From the cell containing the given text, extract its center point as [X, Y] coordinate. 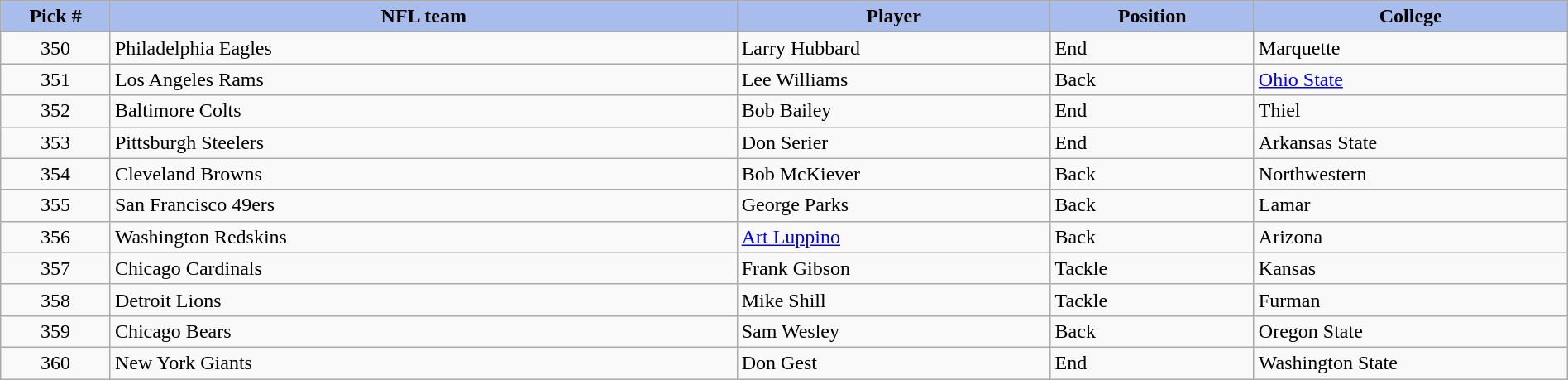
350 [56, 48]
Pittsburgh Steelers [423, 142]
Art Luppino [893, 237]
Player [893, 17]
George Parks [893, 205]
360 [56, 363]
Don Gest [893, 363]
Mike Shill [893, 300]
353 [56, 142]
Northwestern [1411, 174]
354 [56, 174]
Washington Redskins [423, 237]
Lee Williams [893, 79]
Pick # [56, 17]
355 [56, 205]
351 [56, 79]
356 [56, 237]
Chicago Bears [423, 331]
San Francisco 49ers [423, 205]
Sam Wesley [893, 331]
Washington State [1411, 363]
NFL team [423, 17]
Ohio State [1411, 79]
Kansas [1411, 268]
New York Giants [423, 363]
Chicago Cardinals [423, 268]
Arizona [1411, 237]
Cleveland Browns [423, 174]
Larry Hubbard [893, 48]
Thiel [1411, 111]
Baltimore Colts [423, 111]
Detroit Lions [423, 300]
College [1411, 17]
Bob McKiever [893, 174]
352 [56, 111]
357 [56, 268]
Arkansas State [1411, 142]
Don Serier [893, 142]
Bob Bailey [893, 111]
358 [56, 300]
Lamar [1411, 205]
Oregon State [1411, 331]
Position [1152, 17]
Frank Gibson [893, 268]
359 [56, 331]
Furman [1411, 300]
Philadelphia Eagles [423, 48]
Los Angeles Rams [423, 79]
Marquette [1411, 48]
